Scan for the cell matching the given text and deliver its [x, y] coordinate at center. 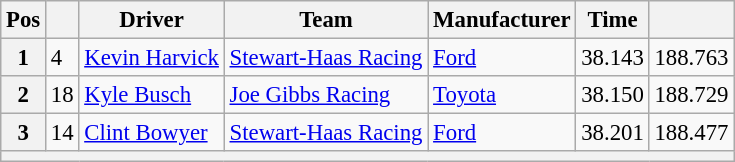
18 [62, 95]
Toyota [502, 95]
38.150 [612, 95]
Team [326, 20]
Time [612, 20]
Manufacturer [502, 20]
2 [24, 95]
Kyle Busch [152, 95]
188.763 [692, 58]
3 [24, 133]
Clint Bowyer [152, 133]
14 [62, 133]
1 [24, 58]
38.201 [612, 133]
188.729 [692, 95]
Joe Gibbs Racing [326, 95]
Pos [24, 20]
Driver [152, 20]
Kevin Harvick [152, 58]
38.143 [612, 58]
188.477 [692, 133]
4 [62, 58]
